From the cell containing the given text, extract its center point as [x, y] coordinate. 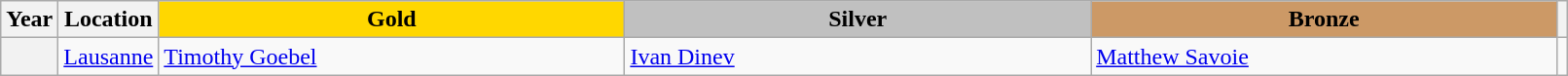
Bronze [1324, 19]
Gold [391, 19]
Year [29, 19]
Lausanne [109, 57]
Timothy Goebel [391, 57]
Silver [858, 19]
Ivan Dinev [858, 57]
Matthew Savoie [1324, 57]
Location [109, 19]
